Scan for the cell matching the given text and deliver its (X, Y) coordinate at center. 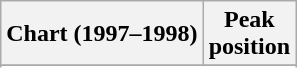
Peakposition (249, 34)
Chart (1997–1998) (102, 34)
